Scan for the cell matching the given text and deliver its [X, Y] coordinate at center. 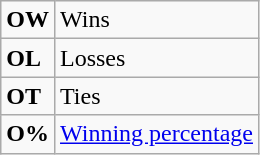
Wins [156, 20]
Losses [156, 58]
Winning percentage [156, 134]
O% [28, 134]
OL [28, 58]
OT [28, 96]
Ties [156, 96]
OW [28, 20]
